From the cell containing the given text, extract its center point as (x, y) coordinate. 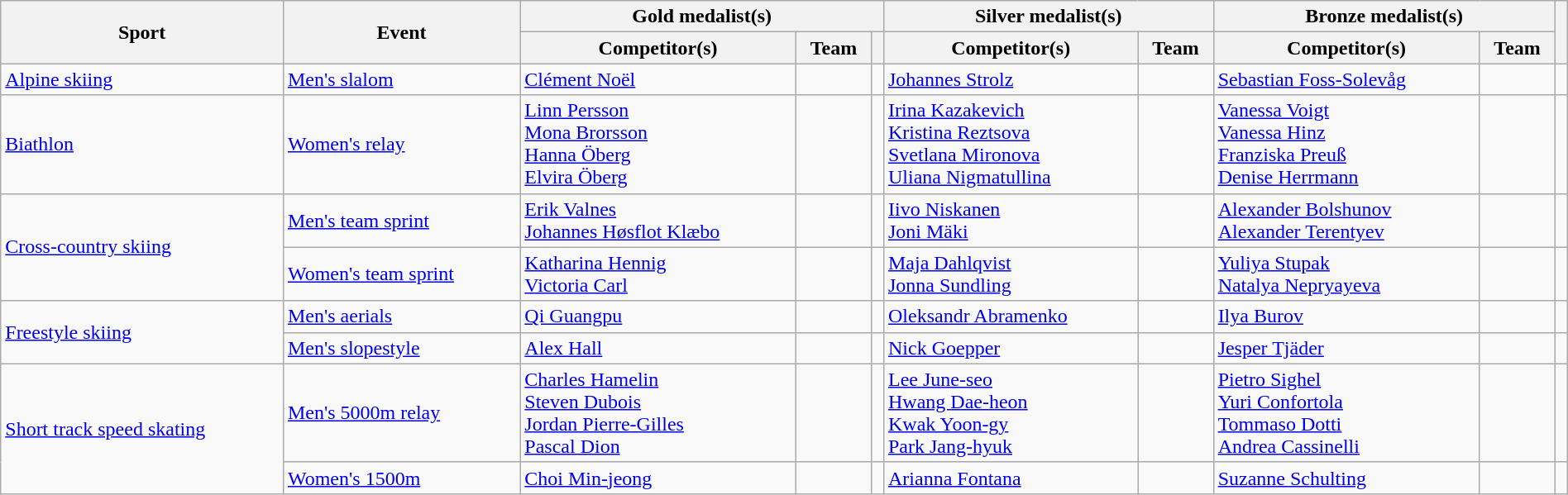
Erik ValnesJohannes Høsflot Klæbo (658, 220)
Charles HamelinSteven DuboisJordan Pierre-GillesPascal Dion (658, 413)
Vanessa VoigtVanessa HinzFranziska PreußDenise Herrmann (1346, 144)
Jesper Tjäder (1346, 348)
Suzanne Schulting (1346, 478)
Women's team sprint (401, 274)
Oleksandr Abramenko (1011, 317)
Alexander BolshunovAlexander Terentyev (1346, 220)
Johannes Strolz (1011, 79)
Women's relay (401, 144)
Lee June-seoHwang Dae-heonKwak Yoon-gyPark Jang-hyuk (1011, 413)
Linn PerssonMona BrorssonHanna ÖbergElvira Öberg (658, 144)
Gold medalist(s) (702, 17)
Men's 5000m relay (401, 413)
Silver medalist(s) (1049, 17)
Alex Hall (658, 348)
Women's 1500m (401, 478)
Maja DahlqvistJonna Sundling (1011, 274)
Bronze medalist(s) (1384, 17)
Choi Min-jeong (658, 478)
Yuliya StupakNatalya Nepryayeva (1346, 274)
Freestyle skiing (142, 332)
Iivo NiskanenJoni Mäki (1011, 220)
Sport (142, 32)
Clément Noël (658, 79)
Irina KazakevichKristina ReztsovaSvetlana MironovaUliana Nigmatullina (1011, 144)
Qi Guangpu (658, 317)
Nick Goepper (1011, 348)
Arianna Fontana (1011, 478)
Event (401, 32)
Men's aerials (401, 317)
Alpine skiing (142, 79)
Katharina HennigVictoria Carl (658, 274)
Biathlon (142, 144)
Short track speed skating (142, 428)
Men's slopestyle (401, 348)
Men's team sprint (401, 220)
Pietro SighelYuri ConfortolaTommaso DottiAndrea Cassinelli (1346, 413)
Sebastian Foss-Solevåg (1346, 79)
Cross-country skiing (142, 247)
Men's slalom (401, 79)
Ilya Burov (1346, 317)
